Capture the cell that displays the provided text and extract its [X, Y] central coordinate. 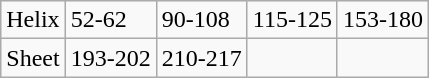
115-125 [292, 20]
210-217 [202, 58]
193-202 [110, 58]
90-108 [202, 20]
Helix [33, 20]
52-62 [110, 20]
153-180 [382, 20]
Sheet [33, 58]
